Search for the cell housing the specified text and yield its [x, y] center coordinate. 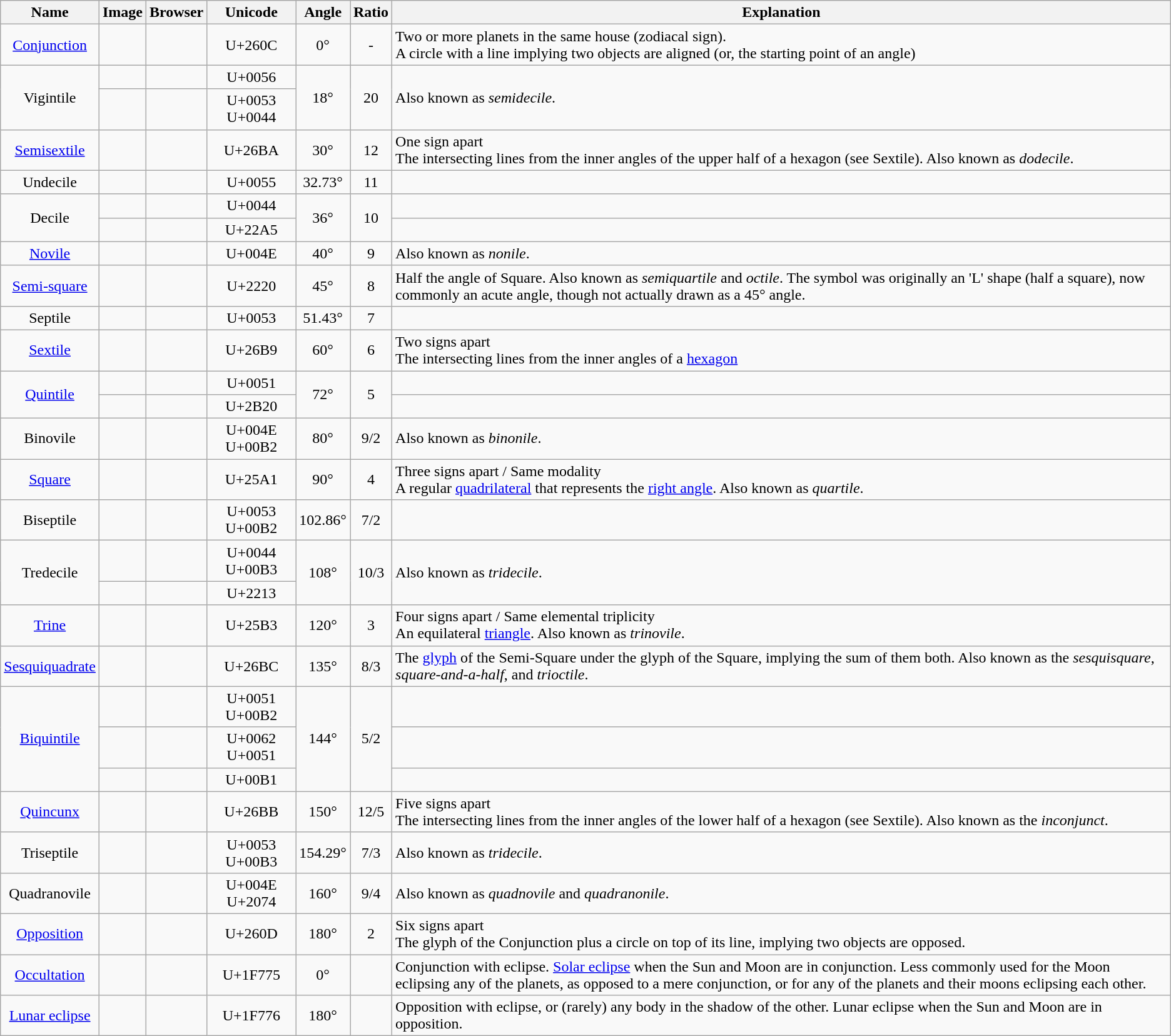
Also known as semidecile. [782, 98]
Five signs apartThe intersecting lines from the inner angles of the lower half of a hexagon (see Sextile). Also known as the inconjunct. [782, 812]
144° [323, 739]
Opposition [50, 933]
U+0055 [251, 182]
Biseptile [50, 521]
Opposition with eclipse, or (rarely) any body in the shadow of the other. Lunar eclipse when the Sun and Moon are in opposition. [782, 1016]
10 [372, 218]
U+0051 U+00B2 [251, 707]
150° [323, 812]
U+26B9 [251, 350]
102.86° [323, 521]
U+25B3 [251, 626]
40° [323, 253]
12 [372, 150]
Square [50, 479]
7/3 [372, 852]
Trine [50, 626]
U+0062 U+0051 [251, 747]
Occultation [50, 975]
U+00B1 [251, 780]
U+004E [251, 253]
U+0056 [251, 77]
U+004E U+2074 [251, 893]
20 [372, 98]
160° [323, 893]
Triseptile [50, 852]
36° [323, 218]
Name [50, 13]
U+260D [251, 933]
U+0053 U+00B3 [251, 852]
8/3 [372, 666]
5/2 [372, 739]
72° [323, 394]
U+0044 U+00B3 [251, 561]
Quintile [50, 394]
18° [323, 98]
U+260C [251, 45]
U+0053 U+00B2 [251, 521]
12/5 [372, 812]
51.43° [323, 318]
9/2 [372, 439]
3 [372, 626]
U+26BA [251, 150]
Quincunx [50, 812]
Semi-square [50, 285]
U+1F775 [251, 975]
32.73° [323, 182]
120° [323, 626]
Browser [176, 13]
Undecile [50, 182]
Biquintile [50, 739]
45° [323, 285]
9 [372, 253]
Conjunction [50, 45]
- [372, 45]
8 [372, 285]
7 [372, 318]
U+2B20 [251, 407]
Two or more planets in the same house (zodiacal sign).A circle with a line implying two objects are aligned (or, the starting point of an angle) [782, 45]
U+0051 [251, 382]
10/3 [372, 573]
Vigintile [50, 98]
Novile [50, 253]
Lunar eclipse [50, 1016]
U+25A1 [251, 479]
One sign apartThe intersecting lines from the inner angles of the upper half of a hexagon (see Sextile). Also known as dodecile. [782, 150]
80° [323, 439]
2 [372, 933]
Septile [50, 318]
Four signs apart / Same elemental triplicityAn equilateral triangle. Also known as trinovile. [782, 626]
154.29° [323, 852]
Three signs apart / Same modalityA regular quadrilateral that represents the right angle. Also known as quartile. [782, 479]
Sesquiquadrate [50, 666]
Quadranovile [50, 893]
Binovile [50, 439]
U+26BB [251, 812]
108° [323, 573]
4 [372, 479]
Angle [323, 13]
6 [372, 350]
U+1F776 [251, 1016]
Six signs apartThe glyph of the Conjunction plus a circle on top of its line, implying two objects are opposed. [782, 933]
9/4 [372, 893]
30° [323, 150]
U+0044 [251, 206]
5 [372, 394]
U+0053 [251, 318]
Sextile [50, 350]
U+2220 [251, 285]
U+22A5 [251, 230]
Also known as quadnovile and quadranonile. [782, 893]
60° [323, 350]
135° [323, 666]
U+0053 U+0044 [251, 109]
Semisextile [50, 150]
Also known as nonile. [782, 253]
U+26BC [251, 666]
Two signs apartThe intersecting lines from the inner angles of a hexagon [782, 350]
11 [372, 182]
Decile [50, 218]
Ratio [372, 13]
U+004E U+00B2 [251, 439]
Unicode [251, 13]
U+2213 [251, 593]
7/2 [372, 521]
Image [123, 13]
90° [323, 479]
Tredecile [50, 573]
Also known as binonile. [782, 439]
Explanation [782, 13]
